Scan for the cell matching the given text and deliver its [x, y] coordinate at center. 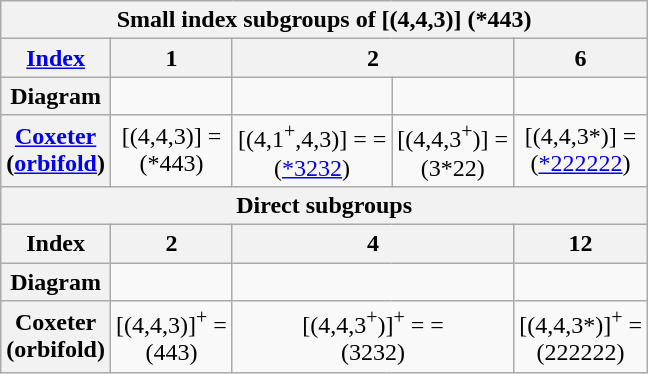
[(4,4,3*)] = (*222222) [581, 151]
[(4,4,3*)]+ = (222222) [581, 337]
6 [581, 58]
[(4,4,3+)] = (3*22) [453, 151]
4 [372, 244]
[(4,4,3)]+ = (443) [171, 337]
[(4,1+,4,3)] = = (*3232) [312, 151]
Direct subgroups [324, 205]
Small index subgroups of [(4,4,3)] (*443) [324, 20]
[(4,4,3)] = (*443) [171, 151]
[(4,4,3+)]+ = = (3232) [372, 337]
1 [171, 58]
12 [581, 244]
